Scan for the cell matching the given text and deliver its [x, y] coordinate at center. 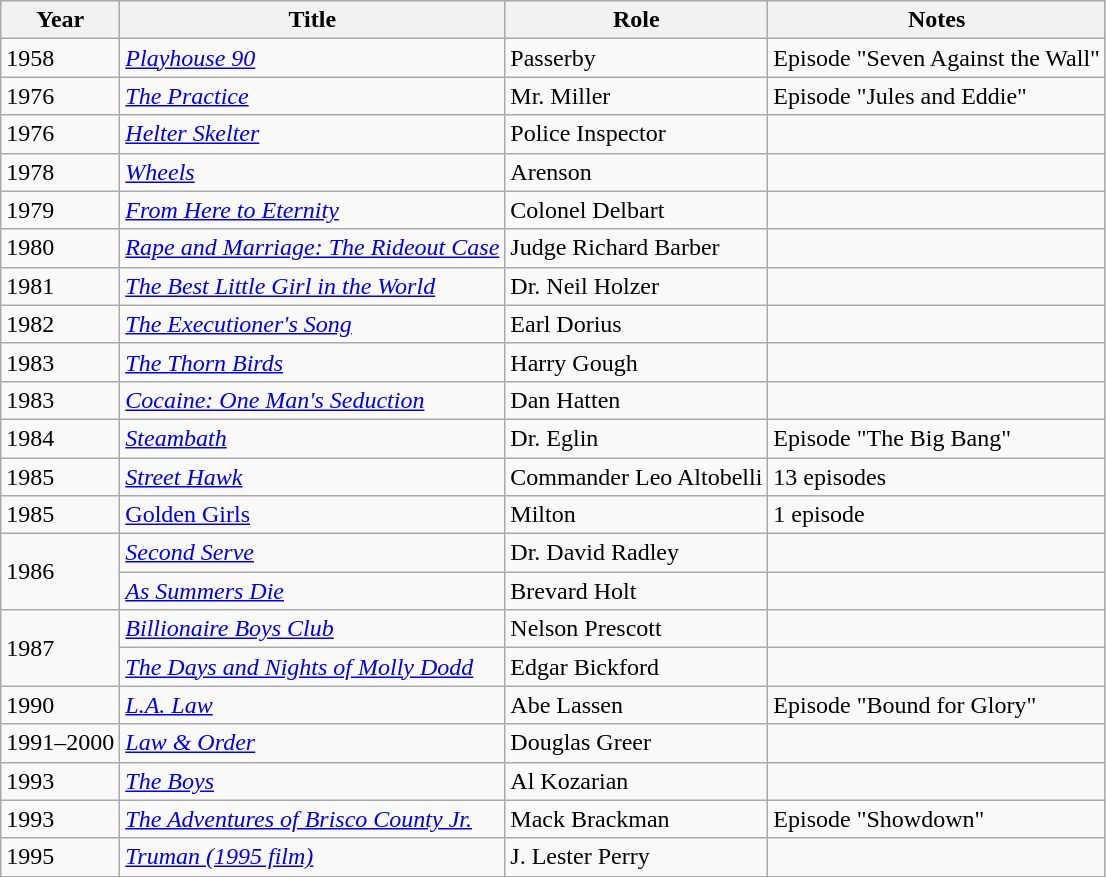
Abe Lassen [636, 705]
L.A. Law [312, 705]
The Practice [312, 96]
Nelson Prescott [636, 629]
Role [636, 20]
Police Inspector [636, 134]
1979 [60, 210]
1982 [60, 324]
Street Hawk [312, 477]
Harry Gough [636, 362]
1978 [60, 172]
1958 [60, 58]
1980 [60, 248]
Helter Skelter [312, 134]
Truman (1995 film) [312, 857]
1 episode [937, 515]
The Boys [312, 781]
From Here to Eternity [312, 210]
1986 [60, 572]
1990 [60, 705]
1991–2000 [60, 743]
Billionaire Boys Club [312, 629]
Milton [636, 515]
Douglas Greer [636, 743]
1995 [60, 857]
Brevard Holt [636, 591]
The Adventures of Brisco County Jr. [312, 819]
Dr. Eglin [636, 438]
Passerby [636, 58]
Colonel Delbart [636, 210]
The Thorn Birds [312, 362]
Wheels [312, 172]
The Days and Nights of Molly Dodd [312, 667]
Rape and Marriage: The Rideout Case [312, 248]
Steambath [312, 438]
Episode "Jules and Eddie" [937, 96]
Notes [937, 20]
Judge Richard Barber [636, 248]
Mack Brackman [636, 819]
The Best Little Girl in the World [312, 286]
The Executioner's Song [312, 324]
J. Lester Perry [636, 857]
Episode "Bound for Glory" [937, 705]
1984 [60, 438]
Second Serve [312, 553]
13 episodes [937, 477]
Golden Girls [312, 515]
Dr. Neil Holzer [636, 286]
Year [60, 20]
Episode "Showdown" [937, 819]
Episode "The Big Bang" [937, 438]
Episode "Seven Against the Wall" [937, 58]
Dr. David Radley [636, 553]
1981 [60, 286]
Earl Dorius [636, 324]
Mr. Miller [636, 96]
Edgar Bickford [636, 667]
1987 [60, 648]
Title [312, 20]
Law & Order [312, 743]
Dan Hatten [636, 400]
Commander Leo Altobelli [636, 477]
Al Kozarian [636, 781]
Playhouse 90 [312, 58]
Arenson [636, 172]
As Summers Die [312, 591]
Cocaine: One Man's Seduction [312, 400]
